Detect which cell encompasses the target text, then output its [X, Y] center coordinate. 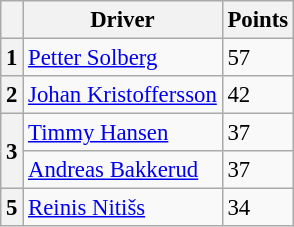
57 [258, 58]
Petter Solberg [122, 58]
Johan Kristoffersson [122, 95]
42 [258, 95]
Driver [122, 20]
2 [12, 95]
3 [12, 152]
Points [258, 20]
5 [12, 208]
Timmy Hansen [122, 133]
Andreas Bakkerud [122, 170]
Reinis Nitišs [122, 208]
1 [12, 58]
34 [258, 208]
